Extract the [x, y] coordinate from the center of the cell holding the provided text.  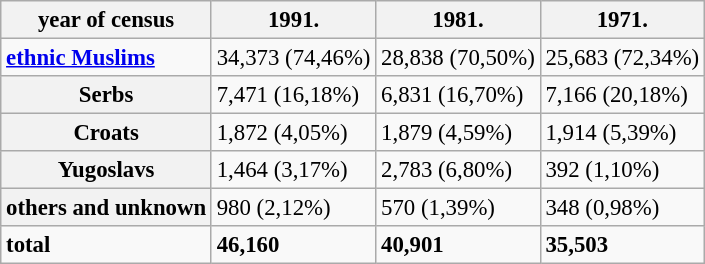
980 (2,12%) [293, 208]
Serbs [106, 95]
34,373 (74,46%) [293, 58]
total [106, 245]
1991. [293, 20]
Yugoslavs [106, 170]
1,464 (3,17%) [293, 170]
40,901 [458, 245]
46,160 [293, 245]
392 (1,10%) [622, 170]
28,838 (70,50%) [458, 58]
570 (1,39%) [458, 208]
7,471 (16,18%) [293, 95]
year of census [106, 20]
25,683 (72,34%) [622, 58]
1,879 (4,59%) [458, 133]
7,166 (20,18%) [622, 95]
348 (0,98%) [622, 208]
1,914 (5,39%) [622, 133]
2,783 (6,80%) [458, 170]
1971. [622, 20]
Croats [106, 133]
6,831 (16,70%) [458, 95]
others and unknown [106, 208]
1,872 (4,05%) [293, 133]
ethnic Muslims [106, 58]
35,503 [622, 245]
1981. [458, 20]
